Return the [x, y] coordinate for the center point of the cell that contains the specified text.  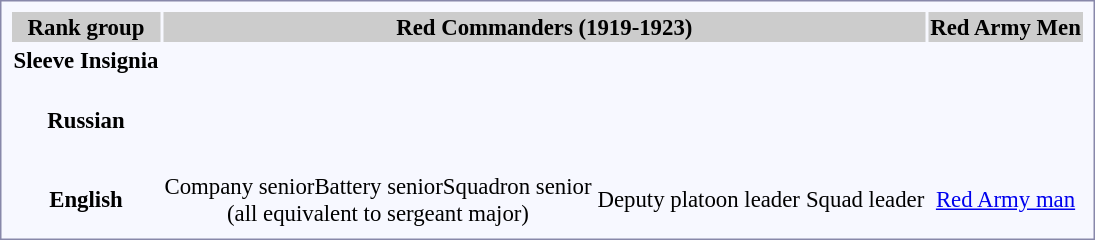
English [86, 200]
Squad leader [864, 200]
Red Army Men [1006, 27]
Red Army man [1006, 200]
Company seniorBattery seniorSquadron senior(all equivalent to sergeant major) [378, 200]
Sleeve Insignia [86, 60]
Deputy platoon leader [698, 200]
Red Commanders (1919-1923) [544, 27]
Rank group [86, 27]
Russian [86, 120]
